Output the [X, Y] coordinate of the center of the cell containing the given text.  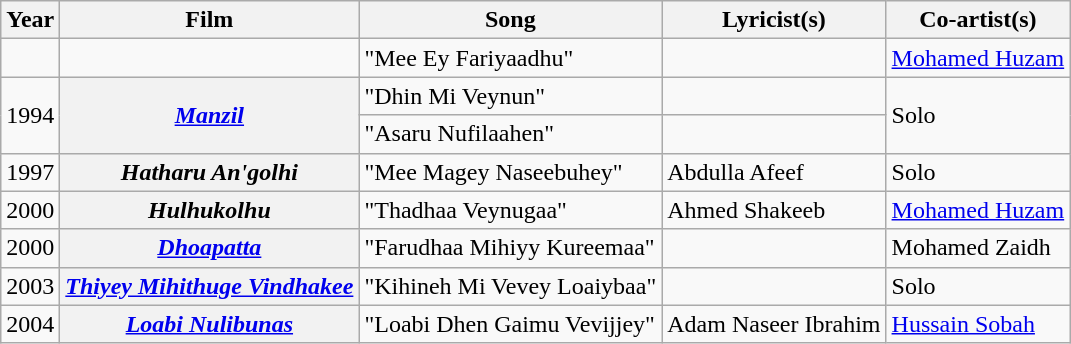
Adam Naseer Ibrahim [774, 324]
"Asaru Nufilaahen" [510, 134]
1994 [30, 115]
Year [30, 20]
Ahmed Shakeeb [774, 210]
Thiyey Mihithuge Vindhakee [210, 286]
Dhoapatta [210, 248]
2003 [30, 286]
Hulhukolhu [210, 210]
1997 [30, 172]
Mohamed Zaidh [978, 248]
"Loabi Dhen Gaimu Vevijjey" [510, 324]
"Mee Ey Fariyaadhu" [510, 58]
"Kihineh Mi Vevey Loaiybaa" [510, 286]
Hussain Sobah [978, 324]
Lyricist(s) [774, 20]
Song [510, 20]
Loabi Nulibunas [210, 324]
Abdulla Afeef [774, 172]
Film [210, 20]
Hatharu An'golhi [210, 172]
Manzil [210, 115]
"Thadhaa Veynugaa" [510, 210]
"Mee Magey Naseebuhey" [510, 172]
Co-artist(s) [978, 20]
2004 [30, 324]
"Dhin Mi Veynun" [510, 96]
"Farudhaa Mihiyy Kureemaa" [510, 248]
